For the text-containing cell, return its midpoint in (X, Y) coordinate format. 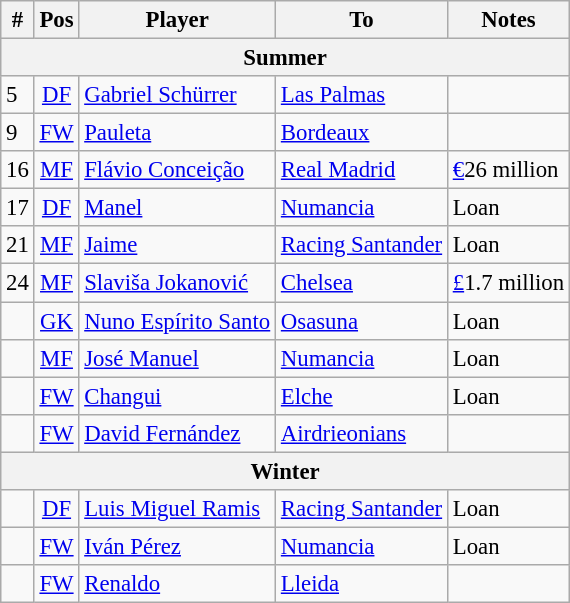
Nuno Espírito Santo (178, 321)
GK (56, 321)
Iván Pérez (178, 546)
José Manuel (178, 358)
5 (18, 95)
Las Palmas (362, 95)
Changui (178, 396)
Lleida (362, 584)
Pos (56, 20)
Pauleta (178, 133)
Gabriel Schürrer (178, 95)
£1.7 million (508, 283)
Real Madrid (362, 170)
# (18, 20)
Player (178, 20)
To (362, 20)
9 (18, 133)
Notes (508, 20)
Luis Miguel Ramis (178, 509)
Renaldo (178, 584)
Elche (362, 396)
Slaviša Jokanović (178, 283)
Flávio Conceição (178, 170)
Osasuna (362, 321)
Winter (286, 471)
Jaime (178, 245)
Bordeaux (362, 133)
24 (18, 283)
16 (18, 170)
David Fernández (178, 433)
Manel (178, 208)
Chelsea (362, 283)
€26 million (508, 170)
Summer (286, 58)
Airdrieonians (362, 433)
21 (18, 245)
17 (18, 208)
